Extract the [x, y] coordinate from the center of the cell holding the provided text.  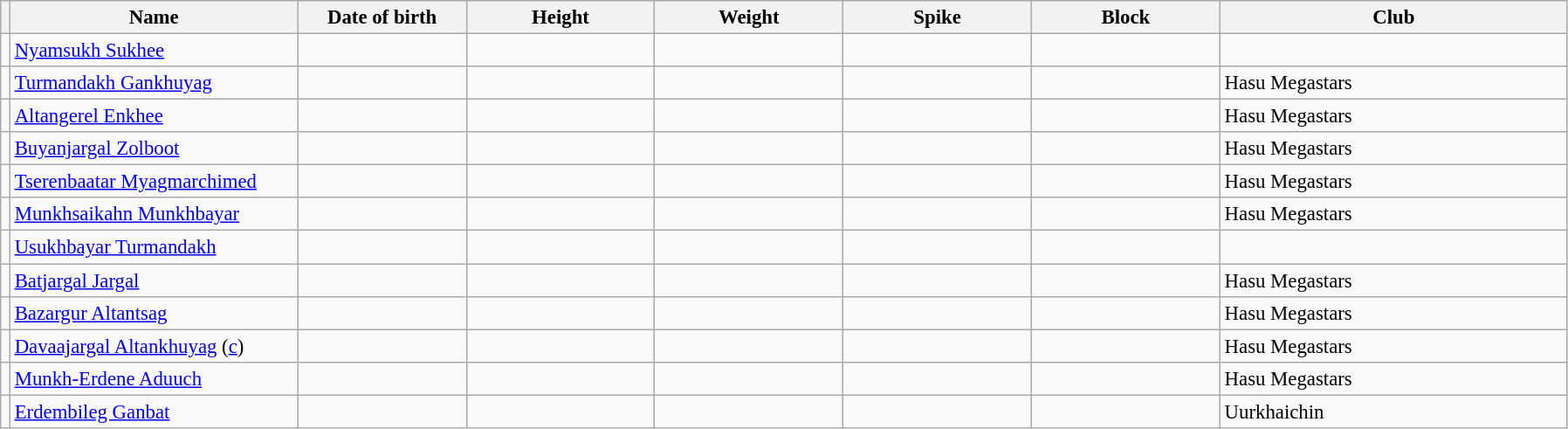
Bazargur Altantsag [154, 313]
Height [560, 17]
Turmandakh Gankhuyag [154, 83]
Batjargal Jargal [154, 280]
Spike [938, 17]
Block [1125, 17]
Munkhsaikahn Munkhbayar [154, 214]
Weight [749, 17]
Davaajargal Altankhuyag (c) [154, 346]
Altangerel Enkhee [154, 116]
Name [154, 17]
Tserenbaatar Myagmarchimed [154, 182]
Erdembileg Ganbat [154, 412]
Nyamsukh Sukhee [154, 51]
Usukhbayar Turmandakh [154, 247]
Date of birth [382, 17]
Club [1393, 17]
Munkh-Erdene Aduuch [154, 378]
Uurkhaichin [1393, 412]
Buyanjargal Zolboot [154, 149]
